Return [x, y] of the center of cell containing provided text 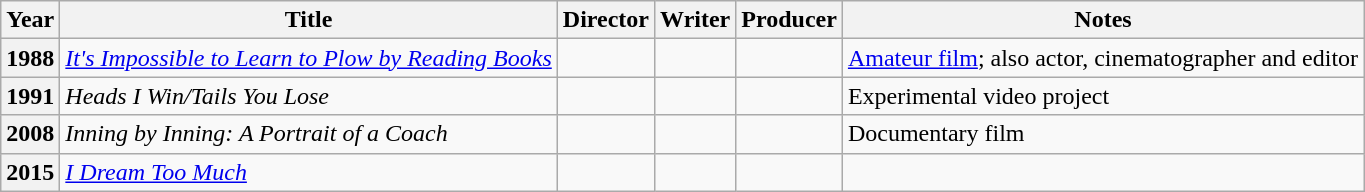
Experimental video project [1102, 96]
1991 [30, 96]
2015 [30, 172]
Year [30, 20]
2008 [30, 134]
Notes [1102, 20]
It's Impossible to Learn to Plow by Reading Books [308, 58]
Inning by Inning: A Portrait of a Coach [308, 134]
Amateur film; also actor, cinematographer and editor [1102, 58]
Director [606, 20]
Documentary film [1102, 134]
Writer [696, 20]
1988 [30, 58]
Heads I Win/Tails You Lose [308, 96]
Title [308, 20]
I Dream Too Much [308, 172]
Producer [790, 20]
